Pinpoint the cell where the given text exists, returning its (x, y) midpoint coordinate. 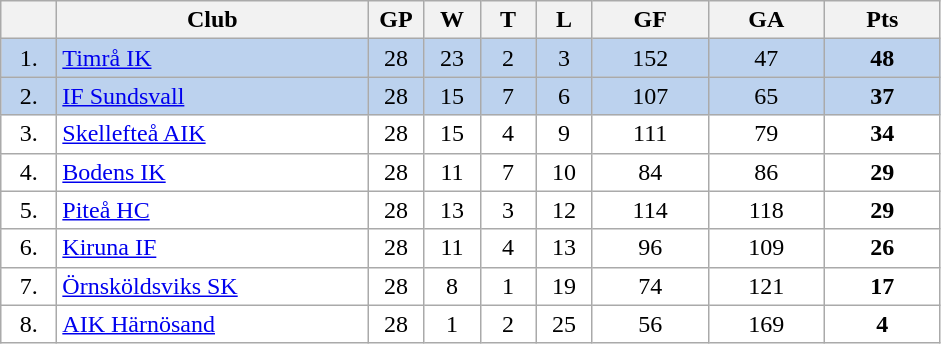
Skellefteå AIK (212, 134)
48 (882, 58)
AIK Härnösand (212, 324)
56 (650, 324)
IF Sundsvall (212, 96)
W (452, 20)
8 (452, 286)
1. (29, 58)
GF (650, 20)
114 (650, 210)
12 (564, 210)
7. (29, 286)
86 (766, 172)
109 (766, 248)
47 (766, 58)
169 (766, 324)
5. (29, 210)
6 (564, 96)
3. (29, 134)
65 (766, 96)
118 (766, 210)
84 (650, 172)
2. (29, 96)
Pts (882, 20)
17 (882, 286)
GA (766, 20)
121 (766, 286)
79 (766, 134)
GP (396, 20)
37 (882, 96)
34 (882, 134)
8. (29, 324)
23 (452, 58)
25 (564, 324)
26 (882, 248)
152 (650, 58)
Club (212, 20)
4. (29, 172)
111 (650, 134)
19 (564, 286)
Bodens IK (212, 172)
74 (650, 286)
107 (650, 96)
6. (29, 248)
10 (564, 172)
Kiruna IF (212, 248)
Timrå IK (212, 58)
9 (564, 134)
T (508, 20)
96 (650, 248)
L (564, 20)
Piteå HC (212, 210)
Örnsköldsviks SK (212, 286)
